Detect which cell encompasses the target text, then output its [x, y] center coordinate. 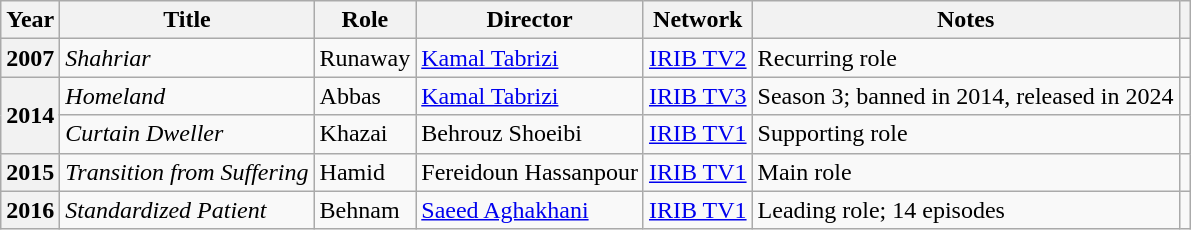
Year [30, 20]
2007 [30, 58]
Notes [966, 20]
Standardized Patient [187, 210]
Curtain Dweller [187, 134]
2015 [30, 172]
Hamid [365, 172]
2014 [30, 115]
Saeed Aghakhani [530, 210]
Shahriar [187, 58]
2016 [30, 210]
Network [698, 20]
Runaway [365, 58]
IRIB TV3 [698, 96]
Behnam [365, 210]
Transition from Suffering [187, 172]
Season 3; banned in 2014, released in 2024 [966, 96]
Leading role; 14 episodes [966, 210]
Recurring role [966, 58]
Role [365, 20]
Behrouz Shoeibi [530, 134]
Title [187, 20]
Homeland [187, 96]
Main role [966, 172]
Abbas [365, 96]
IRIB TV2 [698, 58]
Supporting role [966, 134]
Director [530, 20]
Khazai [365, 134]
Fereidoun Hassanpour [530, 172]
